Identify which cell holds the provided text, then report its (x, y) central coordinate. 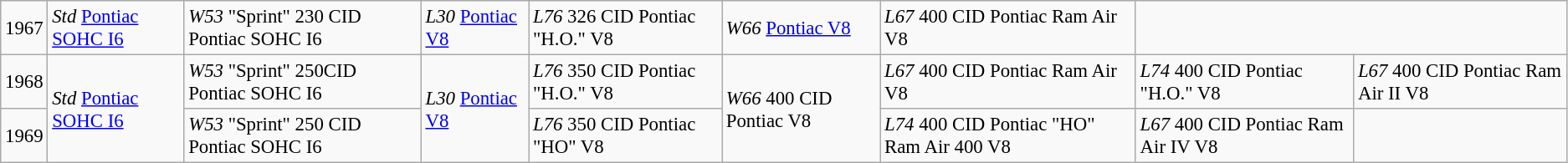
W66 Pontiac V8 (800, 28)
L76 350 CID Pontiac "HO" V8 (626, 135)
L76 350 CID Pontiac "H.O." V8 (626, 82)
L67 400 CID Pontiac Ram Air II V8 (1461, 82)
W53 "Sprint" 250CID Pontiac SOHC I6 (303, 82)
L67 400 CID Pontiac Ram Air IV V8 (1244, 135)
W53 "Sprint" 250 CID Pontiac SOHC I6 (303, 135)
1968 (24, 82)
1969 (24, 135)
W53 "Sprint" 230 CID Pontiac SOHC I6 (303, 28)
L74 400 CID Pontiac "H.O." V8 (1244, 82)
L74 400 CID Pontiac "HO" Ram Air 400 V8 (1008, 135)
1967 (24, 28)
W66 400 CID Pontiac V8 (800, 109)
L76 326 CID Pontiac "H.O." V8 (626, 28)
